Pinpoint the cell where the given text exists, returning its (X, Y) midpoint coordinate. 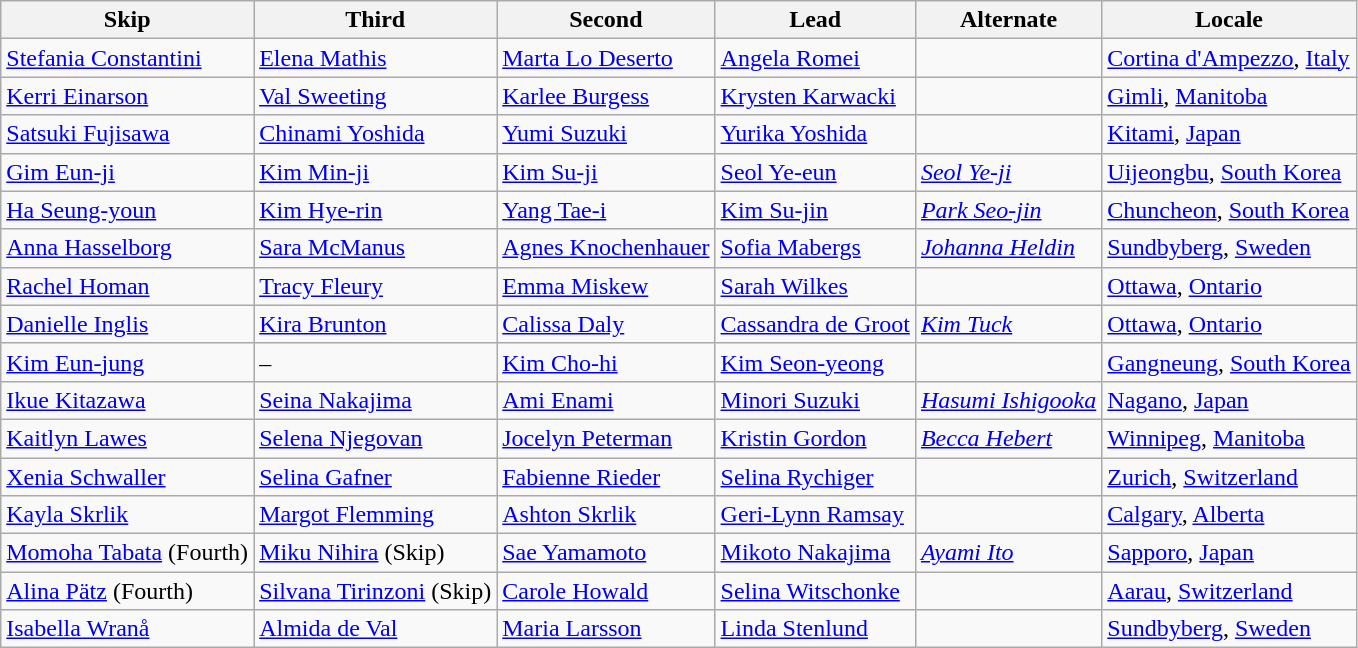
Margot Flemming (376, 515)
Ashton Skrlik (606, 515)
Xenia Schwaller (128, 477)
Danielle Inglis (128, 324)
Fabienne Rieder (606, 477)
Johanna Heldin (1008, 248)
Kerri Einarson (128, 96)
Minori Suzuki (815, 400)
Mikoto Nakajima (815, 553)
Selena Njegovan (376, 438)
Calgary, Alberta (1229, 515)
Alternate (1008, 20)
Calissa Daly (606, 324)
Kim Eun-jung (128, 362)
Miku Nihira (Skip) (376, 553)
Agnes Knochenhauer (606, 248)
Gim Eun-ji (128, 172)
Selina Witschonke (815, 591)
Marta Lo Deserto (606, 58)
Tracy Fleury (376, 286)
Ayami Ito (1008, 553)
Silvana Tirinzoni (Skip) (376, 591)
Kitami, Japan (1229, 134)
Becca Hebert (1008, 438)
– (376, 362)
Alina Pätz (Fourth) (128, 591)
Locale (1229, 20)
Selina Rychiger (815, 477)
Gangneung, South Korea (1229, 362)
Stefania Constantini (128, 58)
Val Sweeting (376, 96)
Skip (128, 20)
Yurika Yoshida (815, 134)
Winnipeg, Manitoba (1229, 438)
Momoha Tabata (Fourth) (128, 553)
Seol Ye-eun (815, 172)
Kaitlyn Lawes (128, 438)
Sofia Mabergs (815, 248)
Sara McManus (376, 248)
Seol Ye-ji (1008, 172)
Yumi Suzuki (606, 134)
Cortina d'Ampezzo, Italy (1229, 58)
Seina Nakajima (376, 400)
Jocelyn Peterman (606, 438)
Sae Yamamoto (606, 553)
Kim Su-ji (606, 172)
Geri-Lynn Ramsay (815, 515)
Chinami Yoshida (376, 134)
Park Seo-jin (1008, 210)
Cassandra de Groot (815, 324)
Kim Hye-rin (376, 210)
Sarah Wilkes (815, 286)
Kira Brunton (376, 324)
Linda Stenlund (815, 629)
Emma Miskew (606, 286)
Kim Cho-hi (606, 362)
Hasumi Ishigooka (1008, 400)
Anna Hasselborg (128, 248)
Carole Howald (606, 591)
Gimli, Manitoba (1229, 96)
Third (376, 20)
Uijeongbu, South Korea (1229, 172)
Second (606, 20)
Ha Seung-youn (128, 210)
Satsuki Fujisawa (128, 134)
Maria Larsson (606, 629)
Kayla Skrlik (128, 515)
Nagano, Japan (1229, 400)
Aarau, Switzerland (1229, 591)
Kim Su-jin (815, 210)
Karlee Burgess (606, 96)
Krysten Karwacki (815, 96)
Sapporo, Japan (1229, 553)
Ami Enami (606, 400)
Chuncheon, South Korea (1229, 210)
Elena Mathis (376, 58)
Lead (815, 20)
Kim Min-ji (376, 172)
Angela Romei (815, 58)
Kim Seon-yeong (815, 362)
Selina Gafner (376, 477)
Kim Tuck (1008, 324)
Almida de Val (376, 629)
Yang Tae-i (606, 210)
Isabella Wranå (128, 629)
Ikue Kitazawa (128, 400)
Zurich, Switzerland (1229, 477)
Kristin Gordon (815, 438)
Rachel Homan (128, 286)
